Extract the [X, Y] coordinate from the center of the cell holding the provided text.  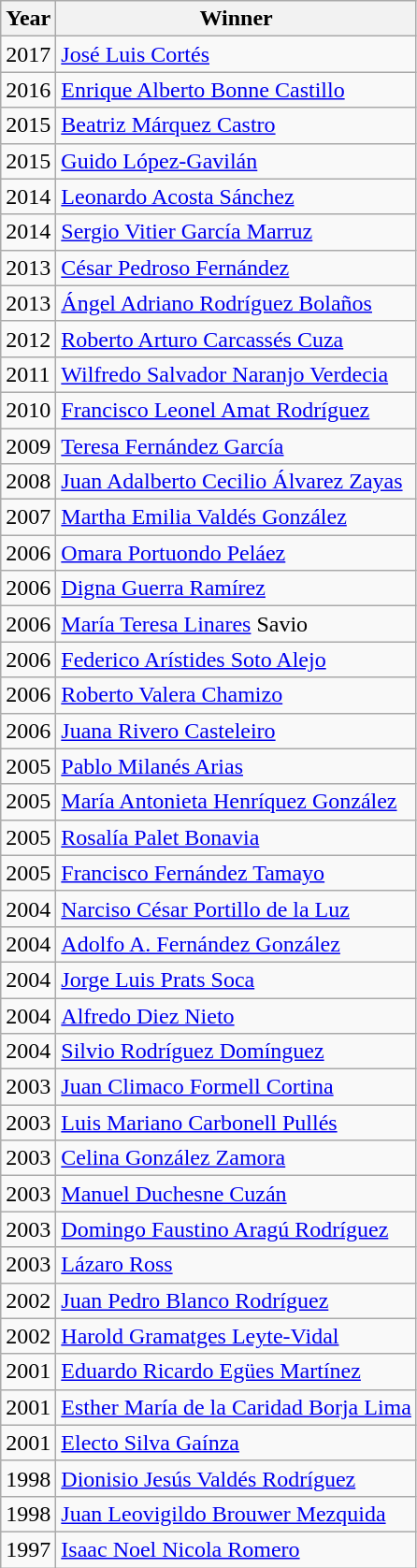
Roberto Arturo Carcassés Cuza [237, 339]
Federico Arístides Soto Alejo [237, 660]
Luis Mariano Carbonell Pullés [237, 1123]
Juan Pedro Blanco Rodríguez [237, 1300]
Roberto Valera Chamizo [237, 695]
Martha Emilia Valdés González [237, 517]
José Luis Cortés [237, 54]
2007 [28, 517]
Jorge Luis Prats Soca [237, 980]
Wilfredo Salvador Naranjo Verdecia [237, 374]
María Antonieta Henríquez González [237, 802]
2009 [28, 446]
Silvio Rodríguez Domínguez [237, 1052]
2010 [28, 410]
Enrique Alberto Bonne Castillo [237, 90]
2012 [28, 339]
César Pedroso Fernández [237, 268]
Manuel Duchesne Cuzán [237, 1194]
Winner [237, 19]
Dionisio Jesús Valdés Rodríguez [237, 1478]
Year [28, 19]
Teresa Fernández García [237, 446]
Guido López-Gavilán [237, 161]
Electo Silva Gaínza [237, 1443]
Esther María de la Caridad Borja Lima [237, 1407]
2008 [28, 482]
Domingo Faustino Aragú Rodríguez [237, 1229]
Leonardo Acosta Sánchez [237, 196]
Francisco Leonel Amat Rodríguez [237, 410]
Ángel Adriano Rodríguez Bolaños [237, 303]
Digna Guerra Ramírez [237, 588]
Beatriz Márquez Castro [237, 125]
Pablo Milanés Arias [237, 766]
Rosalía Palet Bonavia [237, 837]
2016 [28, 90]
Narciso César Portillo de la Luz [237, 908]
Juan Climaco Formell Cortina [237, 1087]
Eduardo Ricardo Egües Martínez [237, 1372]
Harold Gramatges Leyte-Vidal [237, 1336]
Celina González Zamora [237, 1158]
Juan Adalberto Cecilio Álvarez Zayas [237, 482]
Omara Portuondo Peláez [237, 553]
2011 [28, 374]
Alfredo Diez Nieto [237, 1015]
Juana Rivero Casteleiro [237, 731]
Isaac Noel Nicola Romero [237, 1549]
Adolfo A. Fernández González [237, 944]
1997 [28, 1549]
Juan Leovigildo Brouwer Mezquida [237, 1514]
María Teresa Linares Savio [237, 624]
Francisco Fernández Tamayo [237, 873]
Sergio Vitier García Marruz [237, 232]
2017 [28, 54]
Lázaro Ross [237, 1265]
